Scan for the cell matching the given text and deliver its [X, Y] coordinate at center. 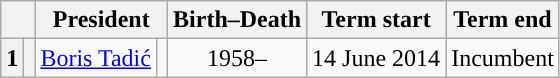
Term start [376, 20]
Boris Tadić [96, 58]
Incumbent [503, 58]
Term end [503, 20]
14 June 2014 [376, 58]
Birth–Death [238, 20]
1958– [238, 58]
President [102, 20]
1 [12, 58]
